Find where the given text appears and provide that cell's center as (X, Y) coordinate. 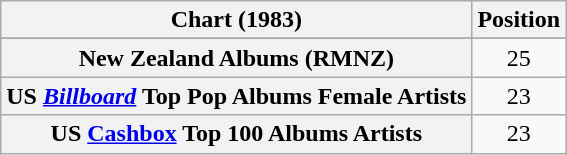
Position (519, 20)
New Zealand Albums (RMNZ) (236, 58)
Chart (1983) (236, 20)
US Cashbox Top 100 Albums Artists (236, 134)
US Billboard Top Pop Albums Female Artists (236, 96)
25 (519, 58)
